Find where the given text appears and provide that cell's center as [X, Y] coordinate. 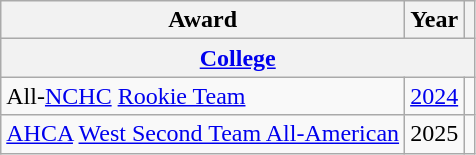
All-NCHC Rookie Team [203, 96]
2025 [434, 134]
Year [434, 20]
College [238, 58]
AHCA West Second Team All-American [203, 134]
Award [203, 20]
2024 [434, 96]
